Provide the [X, Y] coordinate of the cell's center where the given text is located.  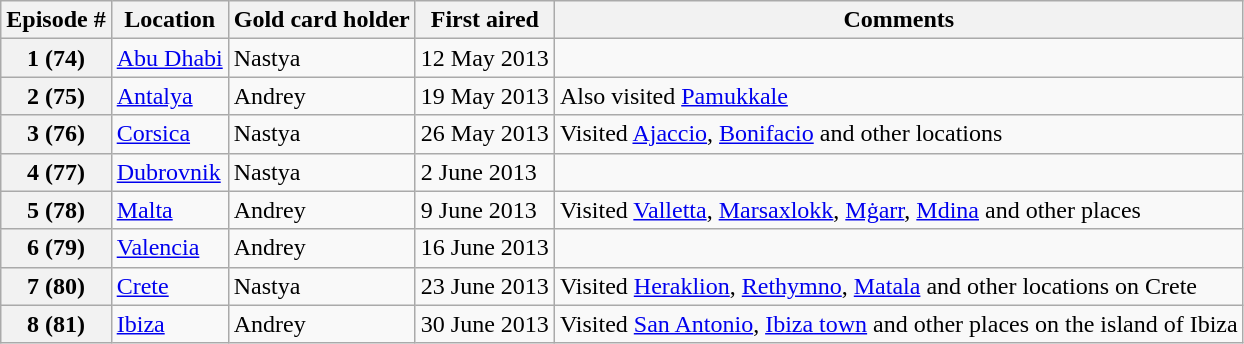
2 (75) [56, 96]
Antalya [170, 96]
Dubrovnik [170, 172]
Gold card holder [322, 20]
Visited Ajaccio, Bonifacio and other locations [898, 134]
26 May 2013 [484, 134]
3 (76) [56, 134]
6 (79) [56, 248]
4 (77) [56, 172]
9 June 2013 [484, 210]
Crete [170, 286]
Visited Valletta, Marsaxlokk, Mġarr, Mdina and other places [898, 210]
23 June 2013 [484, 286]
19 May 2013 [484, 96]
Ibiza [170, 324]
8 (81) [56, 324]
12 May 2013 [484, 58]
Valencia [170, 248]
First aired [484, 20]
Episode # [56, 20]
Abu Dhabi [170, 58]
Malta [170, 210]
Comments [898, 20]
1 (74) [56, 58]
30 June 2013 [484, 324]
Corsica [170, 134]
7 (80) [56, 286]
5 (78) [56, 210]
Visited San Antonio, Ibiza town and other places on the island of Ibiza [898, 324]
Also visited Pamukkale [898, 96]
2 June 2013 [484, 172]
16 June 2013 [484, 248]
Location [170, 20]
Visited Heraklion, Rethymno, Matala and other locations on Crete [898, 286]
